Search for the cell housing the specified text and yield its [X, Y] center coordinate. 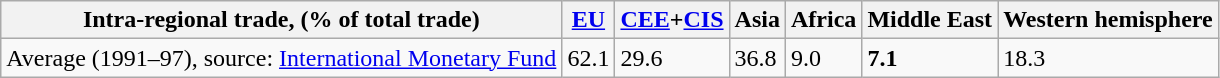
29.6 [672, 58]
CEE+CIS [672, 20]
18.3 [1108, 58]
Africa [823, 20]
Asia [757, 20]
Middle East [930, 20]
62.1 [588, 58]
EU [588, 20]
Average (1991–97), source: International Monetary Fund [282, 58]
Western hemisphere [1108, 20]
36.8 [757, 58]
9.0 [823, 58]
7.1 [930, 58]
Intra-regional trade, (% of total trade) [282, 20]
